Search for the cell housing the specified text and yield its [X, Y] center coordinate. 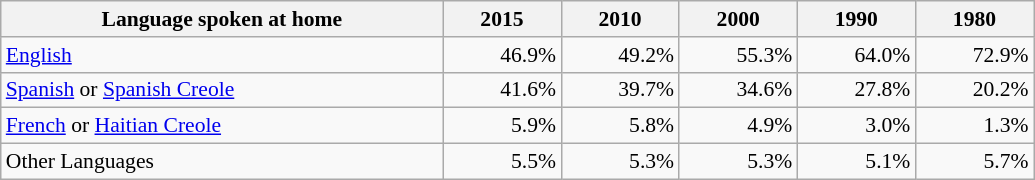
1.3% [974, 126]
64.0% [856, 55]
Other Languages [222, 162]
46.9% [502, 55]
49.2% [620, 55]
72.9% [974, 55]
2015 [502, 19]
41.6% [502, 90]
Language spoken at home [222, 19]
3.0% [856, 126]
1980 [974, 19]
5.1% [856, 162]
39.7% [620, 90]
5.7% [974, 162]
English [222, 55]
27.8% [856, 90]
34.6% [738, 90]
5.5% [502, 162]
20.2% [974, 90]
5.9% [502, 126]
55.3% [738, 55]
2010 [620, 19]
5.8% [620, 126]
2000 [738, 19]
French or Haitian Creole [222, 126]
4.9% [738, 126]
Spanish or Spanish Creole [222, 90]
1990 [856, 19]
